From the cell containing the given text, extract its center point as [X, Y] coordinate. 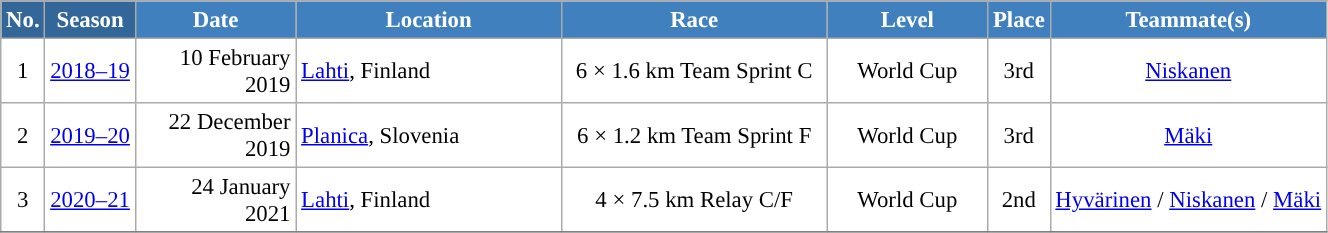
2018–19 [90, 72]
Season [90, 20]
1 [23, 72]
24 January 2021 [216, 200]
6 × 1.2 km Team Sprint F [694, 136]
2nd [1019, 200]
Race [694, 20]
2019–20 [90, 136]
Place [1019, 20]
Level [908, 20]
Planica, Slovenia [429, 136]
6 × 1.6 km Team Sprint C [694, 72]
No. [23, 20]
Teammate(s) [1188, 20]
22 December 2019 [216, 136]
Hyvärinen / Niskanen / Mäki [1188, 200]
2020–21 [90, 200]
Location [429, 20]
3 [23, 200]
Mäki [1188, 136]
4 × 7.5 km Relay C/F [694, 200]
2 [23, 136]
10 February 2019 [216, 72]
Niskanen [1188, 72]
Date [216, 20]
